Scan for the cell matching the given text and deliver its [X, Y] coordinate at center. 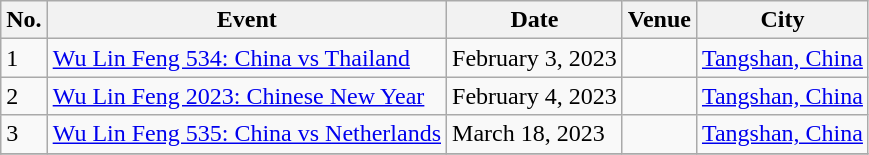
Date [535, 20]
1 [24, 58]
February 3, 2023 [535, 58]
Wu Lin Feng 535: China vs Netherlands [246, 134]
No. [24, 20]
Event [246, 20]
2 [24, 96]
Venue [659, 20]
March 18, 2023 [535, 134]
City [782, 20]
Wu Lin Feng 534: China vs Thailand [246, 58]
3 [24, 134]
February 4, 2023 [535, 96]
Wu Lin Feng 2023: Chinese New Year [246, 96]
